Find where the given text appears and provide that cell's center as (X, Y) coordinate. 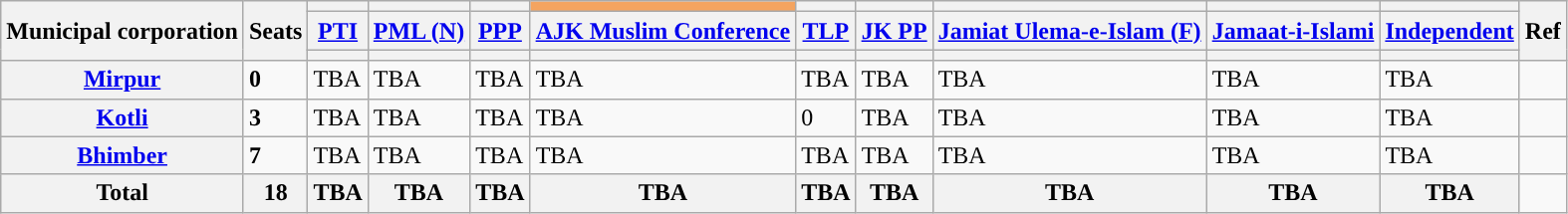
Municipal corporation (123, 31)
TLP (826, 31)
Independent (1449, 31)
PTI (338, 31)
Mirpur (123, 80)
PPP (500, 31)
Total (123, 193)
Seats (275, 31)
Jamiat Ulema-e-Islam (F) (1070, 31)
Ref (1542, 31)
3 (275, 117)
Bhimber (123, 155)
AJK Muslim Conference (663, 31)
18 (275, 193)
Jamaat-i-Islami (1293, 31)
JK PP (895, 31)
PML (N) (418, 31)
7 (275, 155)
Kotli (123, 117)
